Output the [x, y] coordinate of the center of the cell containing the given text.  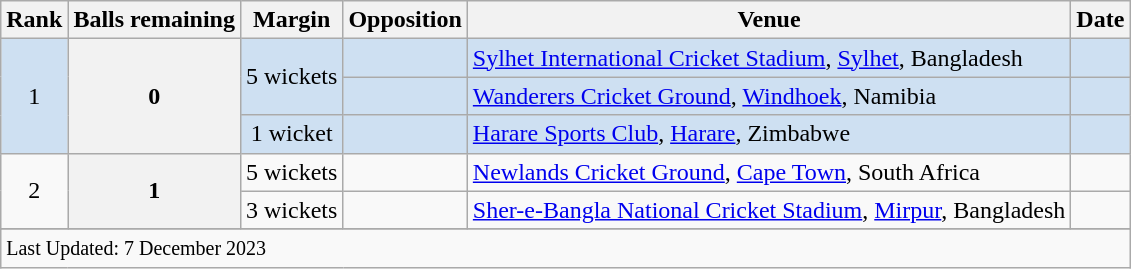
0 [154, 96]
Newlands Cricket Ground, Cape Town, South Africa [768, 172]
Opposition [405, 20]
Margin [291, 20]
Wanderers Cricket Ground, Windhoek, Namibia [768, 96]
3 wickets [291, 210]
Date [1100, 20]
Sylhet International Cricket Stadium, Sylhet, Bangladesh [768, 58]
Venue [768, 20]
1 wicket [291, 134]
Balls remaining [154, 20]
Harare Sports Club, Harare, Zimbabwe [768, 134]
Sher-e-Bangla National Cricket Stadium, Mirpur, Bangladesh [768, 210]
Last Updated: 7 December 2023 [566, 248]
2 [34, 191]
Rank [34, 20]
